Locate the cell with the specified text and output its [x, y] center coordinate. 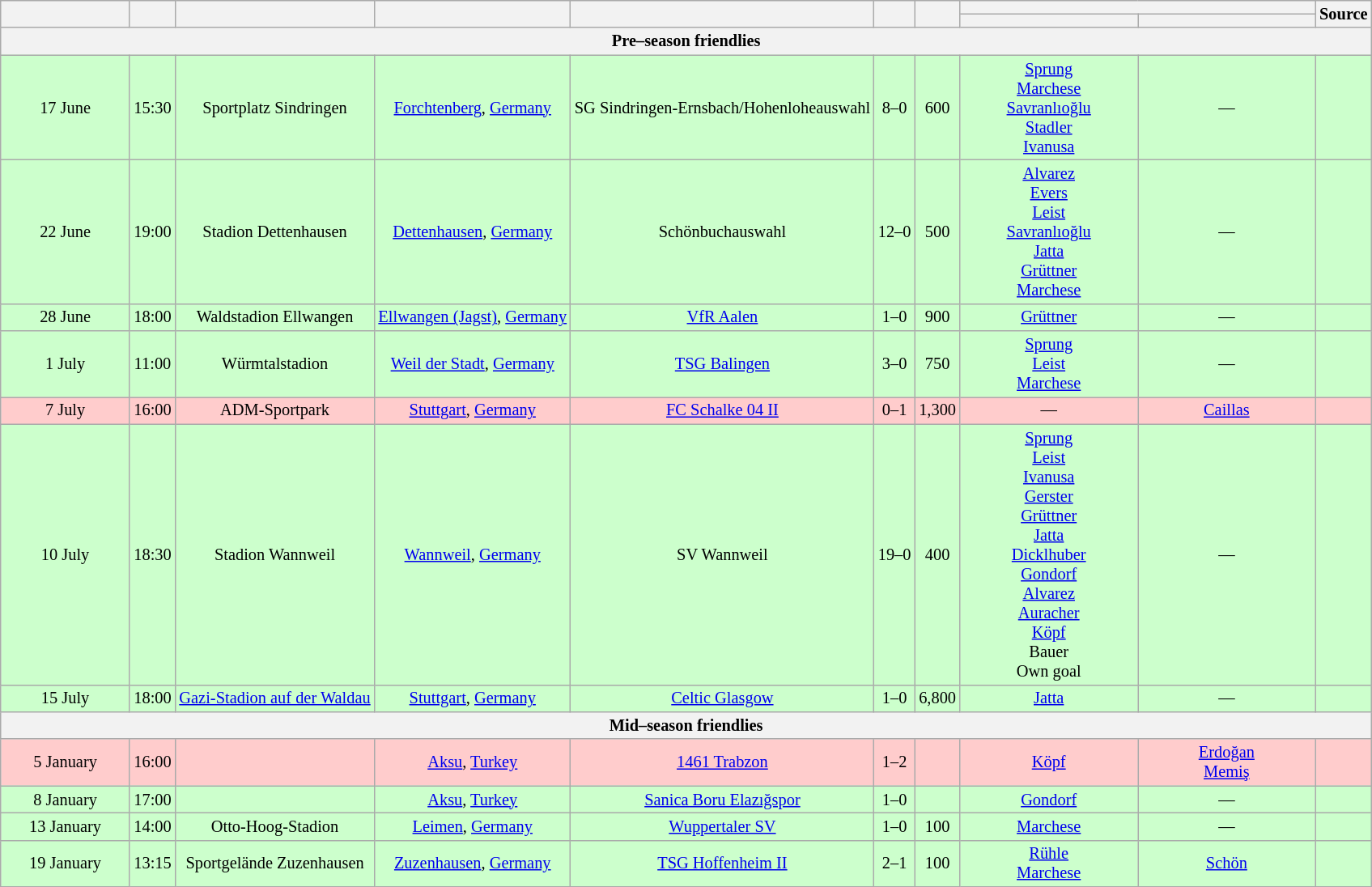
Alvarez Evers Leist Savranlıoğlu Jatta Grüttner Marchese [1049, 231]
8 January [66, 800]
Sprung Marchese Savranlıoğlu Stadler Ivanusa [1049, 108]
1461 Trabzon [722, 762]
TSG Balingen [722, 364]
900 [937, 317]
Sprung Leist Ivanusa Gerster Grüttner Jatta Dicklhuber Gondorf Alvarez Auracher Köpf Bauer Own goal [1049, 554]
Stadion Wannweil [275, 554]
Sportgelände Zuzenhausen [275, 864]
Wuppertaler SV [722, 826]
Leimen, Germany [473, 826]
15 July [66, 698]
Pre–season friendlies [686, 41]
Wannweil, Germany [473, 554]
22 June [66, 231]
Mid–season friendlies [686, 725]
Sportplatz Sindringen [275, 108]
6,800 [937, 698]
Rühle Marchese [1049, 864]
1,300 [937, 410]
Otto-Hoog-Stadion [275, 826]
400 [937, 554]
Schönbuchauswahl [722, 231]
7 July [66, 410]
Gondorf [1049, 800]
Celtic Glasgow [722, 698]
TSG Hoffenheim II [722, 864]
18:30 [152, 554]
SG Sindringen-Ernsbach/Hohenloheauswahl [722, 108]
Sprung Leist Marchese [1049, 364]
SV Wannweil [722, 554]
Würmtalstadion [275, 364]
750 [937, 364]
Marchese [1049, 826]
Erdoğan Memiş [1227, 762]
Sanica Boru Elazığspor [722, 800]
0–1 [894, 410]
19:00 [152, 231]
28 June [66, 317]
5 January [66, 762]
Zuzenhausen, Germany [473, 864]
Grüttner [1049, 317]
13 January [66, 826]
14:00 [152, 826]
1–2 [894, 762]
3–0 [894, 364]
10 July [66, 554]
17 June [66, 108]
19 January [66, 864]
Stadion Dettenhausen [275, 231]
Gazi-Stadion auf der Waldau [275, 698]
Schön [1227, 864]
ADM-Sportpark [275, 410]
8–0 [894, 108]
Source [1344, 14]
2–1 [894, 864]
FC Schalke 04 II [722, 410]
1 July [66, 364]
15:30 [152, 108]
Weil der Stadt, Germany [473, 364]
Köpf [1049, 762]
19–0 [894, 554]
Dettenhausen, Germany [473, 231]
Waldstadion Ellwangen [275, 317]
500 [937, 231]
12–0 [894, 231]
Caillas [1227, 410]
VfR Aalen [722, 317]
Ellwangen (Jagst), Germany [473, 317]
Forchtenberg, Germany [473, 108]
17:00 [152, 800]
13:15 [152, 864]
11:00 [152, 364]
Jatta [1049, 698]
600 [937, 108]
